Return the [x, y] coordinate for the center point of the cell that contains the specified text.  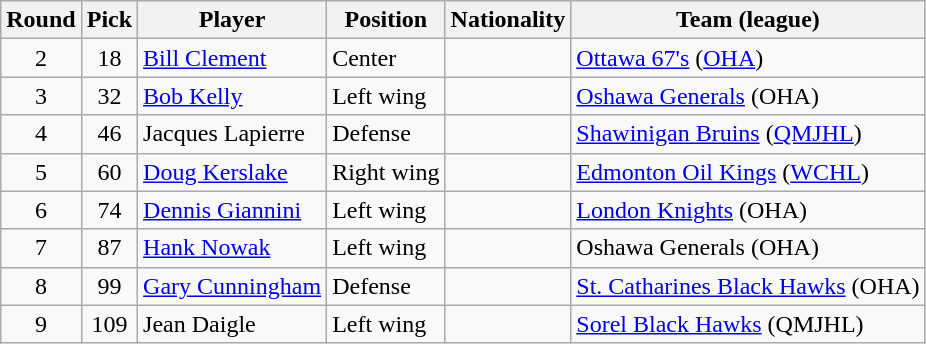
18 [109, 58]
9 [41, 324]
2 [41, 58]
Nationality [508, 20]
Edmonton Oil Kings (WCHL) [748, 172]
32 [109, 96]
Jacques Lapierre [232, 134]
74 [109, 210]
Doug Kerslake [232, 172]
4 [41, 134]
Gary Cunningham [232, 286]
60 [109, 172]
London Knights (OHA) [748, 210]
Sorel Black Hawks (QMJHL) [748, 324]
Ottawa 67's (OHA) [748, 58]
87 [109, 248]
Player [232, 20]
Dennis Giannini [232, 210]
Round [41, 20]
Bill Clement [232, 58]
Pick [109, 20]
7 [41, 248]
8 [41, 286]
3 [41, 96]
Hank Nowak [232, 248]
Bob Kelly [232, 96]
St. Catharines Black Hawks (OHA) [748, 286]
109 [109, 324]
5 [41, 172]
99 [109, 286]
Right wing [386, 172]
Center [386, 58]
46 [109, 134]
Jean Daigle [232, 324]
6 [41, 210]
Shawinigan Bruins (QMJHL) [748, 134]
Team (league) [748, 20]
Position [386, 20]
